Locate the cell with the specified text and output its (x, y) center coordinate. 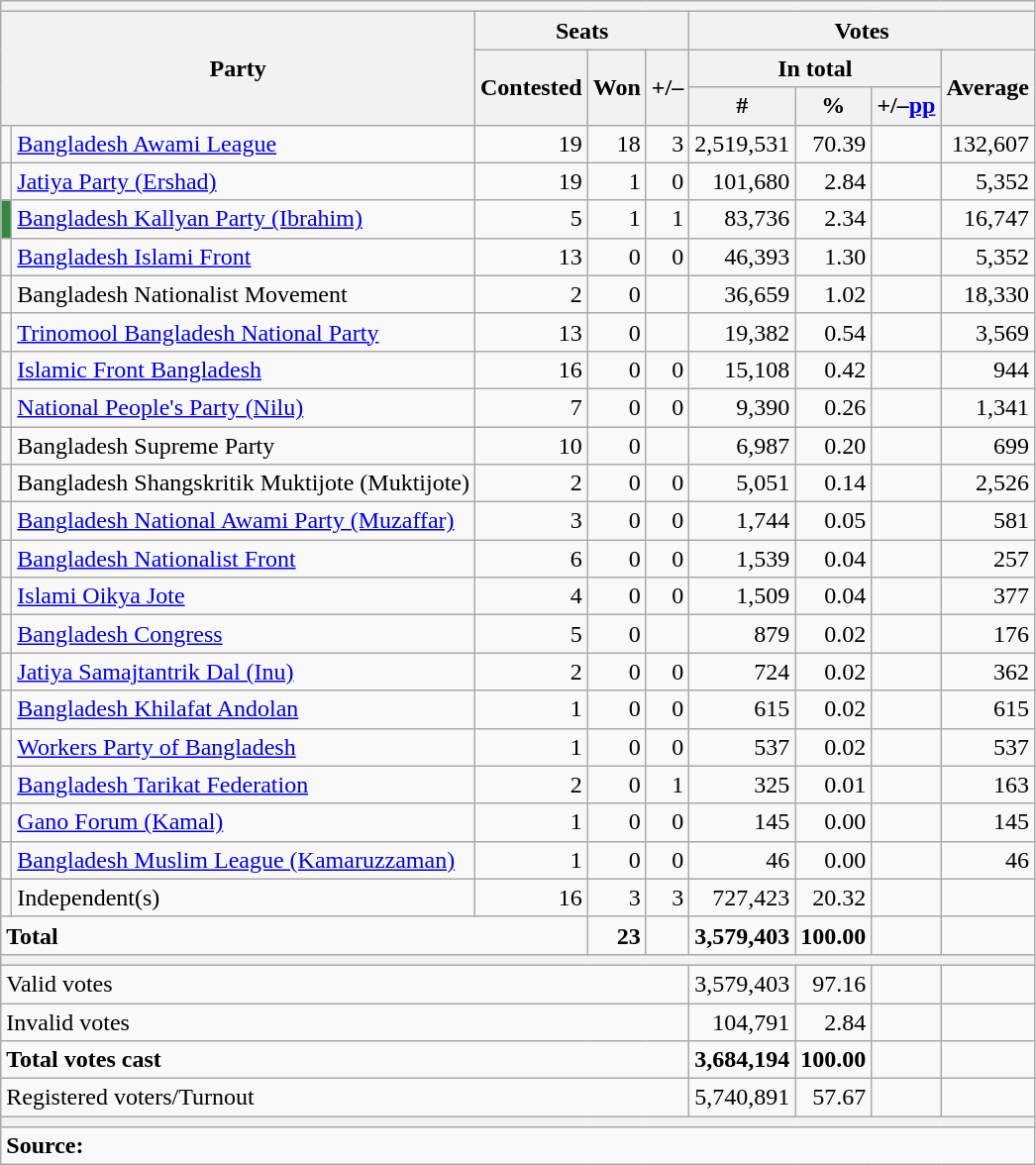
1,744 (743, 521)
# (743, 106)
Bangladesh Kallyan Party (Ibrahim) (244, 219)
Invalid votes (345, 1021)
0.05 (834, 521)
Bangladesh Awami League (244, 144)
Won (616, 87)
1.30 (834, 257)
18,330 (988, 294)
Bangladesh Khilafat Andolan (244, 709)
Bangladesh Muslim League (Kamaruzzaman) (244, 860)
Registered voters/Turnout (345, 1098)
Source: (518, 1146)
Bangladesh Nationalist Movement (244, 294)
1,341 (988, 407)
257 (988, 559)
Workers Party of Bangladesh (244, 747)
0.26 (834, 407)
Jatiya Party (Ershad) (244, 181)
2,526 (988, 483)
377 (988, 596)
4 (532, 596)
7 (532, 407)
46,393 (743, 257)
83,736 (743, 219)
Bangladesh Supreme Party (244, 445)
Contested (532, 87)
724 (743, 672)
325 (743, 785)
Bangladesh Nationalist Front (244, 559)
23 (616, 935)
Bangladesh Shangskritik Muktijote (Muktijote) (244, 483)
2.34 (834, 219)
Total votes cast (345, 1060)
1.02 (834, 294)
National People's Party (Nilu) (244, 407)
0.01 (834, 785)
16,747 (988, 219)
944 (988, 370)
57.67 (834, 1098)
0.54 (834, 332)
10 (532, 445)
3,684,194 (743, 1060)
Islamic Front Bangladesh (244, 370)
5,740,891 (743, 1098)
% (834, 106)
19,382 (743, 332)
Average (988, 87)
1,509 (743, 596)
Trinomool Bangladesh National Party (244, 332)
6,987 (743, 445)
9,390 (743, 407)
699 (988, 445)
Seats (582, 31)
+/–pp (906, 106)
581 (988, 521)
176 (988, 634)
36,659 (743, 294)
0.20 (834, 445)
2,519,531 (743, 144)
Bangladesh Islami Front (244, 257)
6 (532, 559)
Bangladesh Congress (244, 634)
+/– (668, 87)
18 (616, 144)
Votes (862, 31)
Jatiya Samajtantrik Dal (Inu) (244, 672)
362 (988, 672)
163 (988, 785)
0.42 (834, 370)
Bangladesh Tarikat Federation (244, 785)
97.16 (834, 984)
101,680 (743, 181)
Valid votes (345, 984)
0.14 (834, 483)
20.32 (834, 898)
727,423 (743, 898)
Bangladesh National Awami Party (Muzaffar) (244, 521)
In total (815, 68)
Party (238, 68)
1,539 (743, 559)
15,108 (743, 370)
132,607 (988, 144)
Independent(s) (244, 898)
Islami Oikya Jote (244, 596)
Gano Forum (Kamal) (244, 822)
879 (743, 634)
3,569 (988, 332)
104,791 (743, 1021)
Total (294, 935)
5,051 (743, 483)
70.39 (834, 144)
